Find where the given text appears and provide that cell's center as [x, y] coordinate. 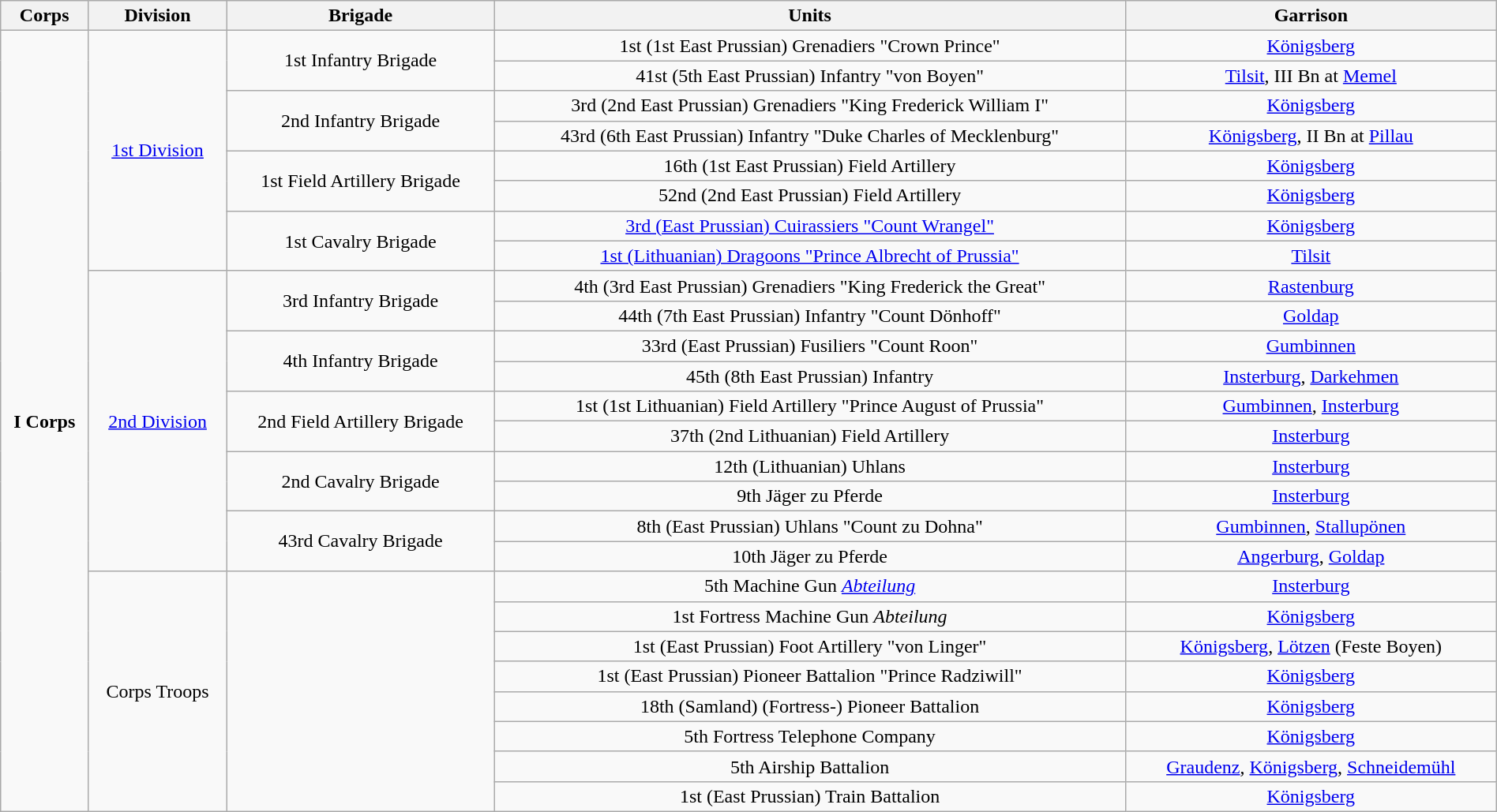
5th Fortress Telephone Company [810, 736]
Tilsit, III Bn at Memel [1311, 76]
43rd Cavalry Brigade [360, 541]
9th Jäger zu Pferde [810, 496]
12th (Lithuanian) Uhlans [810, 466]
Gumbinnen, Stallupönen [1311, 526]
3rd (East Prussian) Cuirassiers "Count Wrangel" [810, 226]
1st (East Prussian) Pioneer Battalion "Prince Radziwill" [810, 676]
Division [158, 16]
45th (8th East Prussian) Infantry [810, 376]
Rastenburg [1311, 286]
Units [810, 16]
2nd Cavalry Brigade [360, 481]
43rd (6th East Prussian) Infantry "Duke Charles of Mecklenburg" [810, 136]
18th (Samland) (Fortress-) Pioneer Battalion [810, 706]
Corps [44, 16]
1st Division [158, 151]
1st (Lithuanian) Dragoons "Prince Albrecht of Prussia" [810, 256]
I Corps [44, 421]
Königsberg, Lötzen (Feste Boyen) [1311, 646]
1st (East Prussian) Foot Artillery "von Linger" [810, 646]
4th (3rd East Prussian) Grenadiers "King Frederick the Great" [810, 286]
33rd (East Prussian) Fusiliers "Count Roon" [810, 346]
Tilsit [1311, 256]
5th Machine Gun Abteilung [810, 586]
52nd (2nd East Prussian) Field Artillery [810, 196]
Insterburg, Darkehmen [1311, 376]
Corps Troops [158, 691]
1st Infantry Brigade [360, 61]
16th (1st East Prussian) Field Artillery [810, 166]
1st Cavalry Brigade [360, 241]
Goldap [1311, 316]
44th (7th East Prussian) Infantry "Count Dönhoff" [810, 316]
1st (East Prussian) Train Battalion [810, 796]
3rd Infantry Brigade [360, 301]
41st (5th East Prussian) Infantry "von Boyen" [810, 76]
2nd Division [158, 421]
Königsberg, II Bn at Pillau [1311, 136]
8th (East Prussian) Uhlans "Count zu Dohna" [810, 526]
3rd (2nd East Prussian) Grenadiers "King Frederick William I" [810, 106]
1st (1st East Prussian) Grenadiers "Crown Prince" [810, 46]
5th Airship Battalion [810, 766]
Brigade [360, 16]
4th Infantry Brigade [360, 361]
2nd Infantry Brigade [360, 121]
1st Field Artillery Brigade [360, 181]
Angerburg, Goldap [1311, 556]
Garrison [1311, 16]
2nd Field Artillery Brigade [360, 421]
10th Jäger zu Pferde [810, 556]
Gumbinnen [1311, 346]
1st Fortress Machine Gun Abteilung [810, 616]
1st (1st Lithuanian) Field Artillery "Prince August of Prussia" [810, 406]
Graudenz, Königsberg, Schneidemühl [1311, 766]
37th (2nd Lithuanian) Field Artillery [810, 436]
Gumbinnen, Insterburg [1311, 406]
